Provide the (X, Y) coordinate of the cell's center where the given text is located.  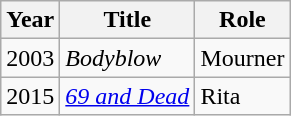
2003 (30, 58)
2015 (30, 96)
Title (128, 20)
Mourner (242, 58)
69 and Dead (128, 96)
Role (242, 20)
Bodyblow (128, 58)
Year (30, 20)
Rita (242, 96)
